Return [x, y] of the center of cell containing provided text 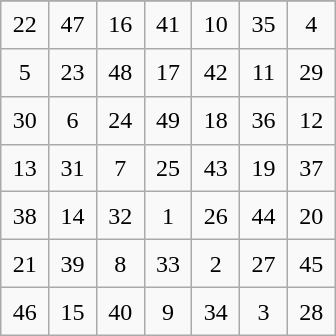
12 [311, 120]
49 [168, 120]
37 [311, 168]
3 [264, 311]
7 [120, 168]
4 [311, 25]
34 [216, 311]
45 [311, 264]
19 [264, 168]
14 [73, 216]
29 [311, 73]
23 [73, 73]
16 [120, 25]
46 [25, 311]
15 [73, 311]
32 [120, 216]
40 [120, 311]
24 [120, 120]
48 [120, 73]
47 [73, 25]
36 [264, 120]
25 [168, 168]
26 [216, 216]
18 [216, 120]
35 [264, 25]
33 [168, 264]
20 [311, 216]
22 [25, 25]
27 [264, 264]
42 [216, 73]
44 [264, 216]
41 [168, 25]
5 [25, 73]
6 [73, 120]
21 [25, 264]
31 [73, 168]
11 [264, 73]
13 [25, 168]
2 [216, 264]
39 [73, 264]
17 [168, 73]
9 [168, 311]
8 [120, 264]
43 [216, 168]
38 [25, 216]
1 [168, 216]
30 [25, 120]
10 [216, 25]
28 [311, 311]
